Output the (X, Y) coordinate of the center of the cell containing the given text.  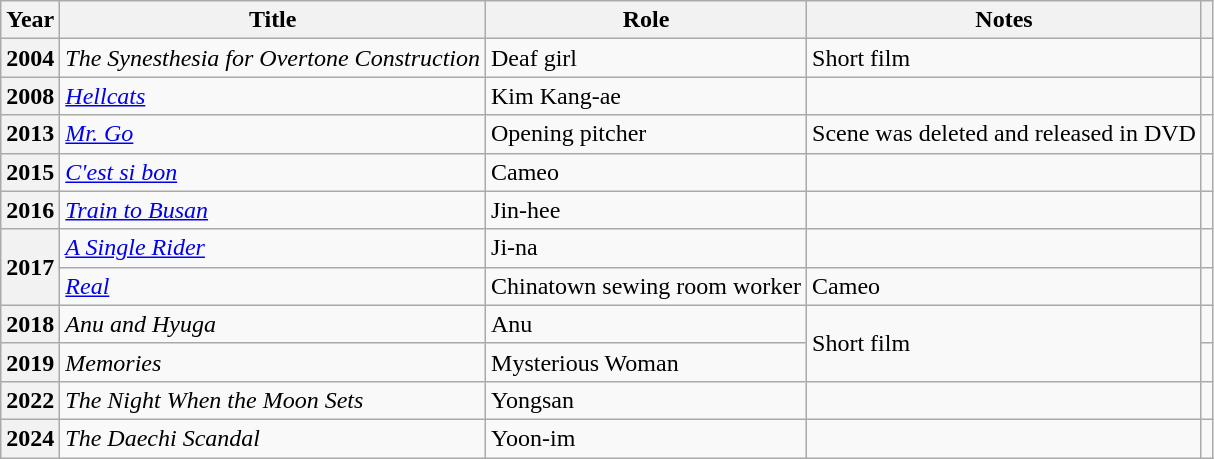
2004 (30, 58)
Scene was deleted and released in DVD (1004, 134)
C'est si bon (273, 172)
Opening pitcher (646, 134)
2016 (30, 210)
The Synesthesia for Overtone Construction (273, 58)
Title (273, 20)
Mr. Go (273, 134)
Anu (646, 324)
Chinatown sewing room worker (646, 286)
A Single Rider (273, 248)
The Night When the Moon Sets (273, 400)
Mysterious Woman (646, 362)
Anu and Hyuga (273, 324)
Kim Kang-ae (646, 96)
2017 (30, 267)
The Daechi Scandal (273, 438)
2018 (30, 324)
2022 (30, 400)
Yongsan (646, 400)
Role (646, 20)
Ji-na (646, 248)
Train to Busan (273, 210)
Hellcats (273, 96)
Notes (1004, 20)
2015 (30, 172)
2024 (30, 438)
Memories (273, 362)
Jin-hee (646, 210)
Real (273, 286)
Deaf girl (646, 58)
2013 (30, 134)
Yoon-im (646, 438)
2019 (30, 362)
Year (30, 20)
2008 (30, 96)
